Return the (x, y) coordinate for the center point of the cell that contains the specified text.  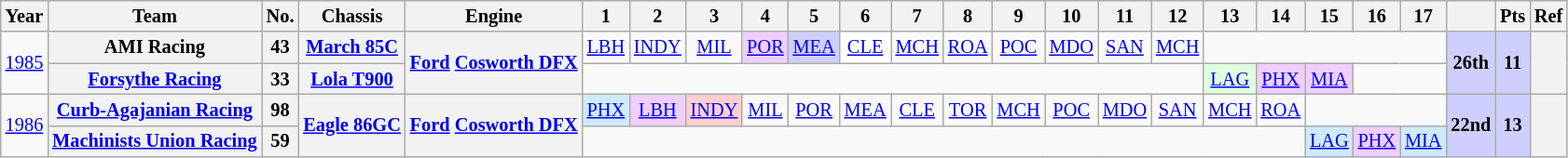
6 (865, 16)
Forsythe Racing (155, 79)
5 (815, 16)
22nd (1471, 125)
Year (24, 16)
Machinists Union Racing (155, 141)
AMI Racing (155, 47)
2 (658, 16)
12 (1177, 16)
7 (917, 16)
Team (155, 16)
26th (1471, 63)
No. (281, 16)
March 85C (351, 47)
17 (1423, 16)
Curb-Agajanian Racing (155, 110)
16 (1377, 16)
43 (281, 47)
15 (1329, 16)
Engine (494, 16)
Eagle 86GC (351, 125)
14 (1281, 16)
Pts (1512, 16)
1 (606, 16)
1985 (24, 63)
Chassis (351, 16)
4 (764, 16)
3 (714, 16)
1986 (24, 125)
9 (1018, 16)
10 (1072, 16)
Ref (1548, 16)
33 (281, 79)
Lola T900 (351, 79)
TOR (968, 110)
59 (281, 141)
8 (968, 16)
98 (281, 110)
